Determine the (x, y) coordinate at the center of the cell enclosing the given text.  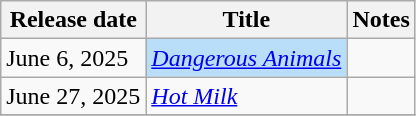
Hot Milk (246, 96)
June 6, 2025 (74, 58)
Notes (381, 20)
June 27, 2025 (74, 96)
Release date (74, 20)
Title (246, 20)
Dangerous Animals (246, 58)
